Find where the given text appears and provide that cell's center as [x, y] coordinate. 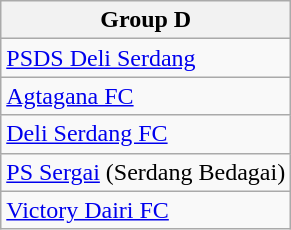
Group D [146, 20]
Victory Dairi FC [146, 210]
Deli Serdang FC [146, 134]
PSDS Deli Serdang [146, 58]
Agtagana FC [146, 96]
PS Sergai (Serdang Bedagai) [146, 172]
